Search for the cell housing the specified text and yield its (X, Y) center coordinate. 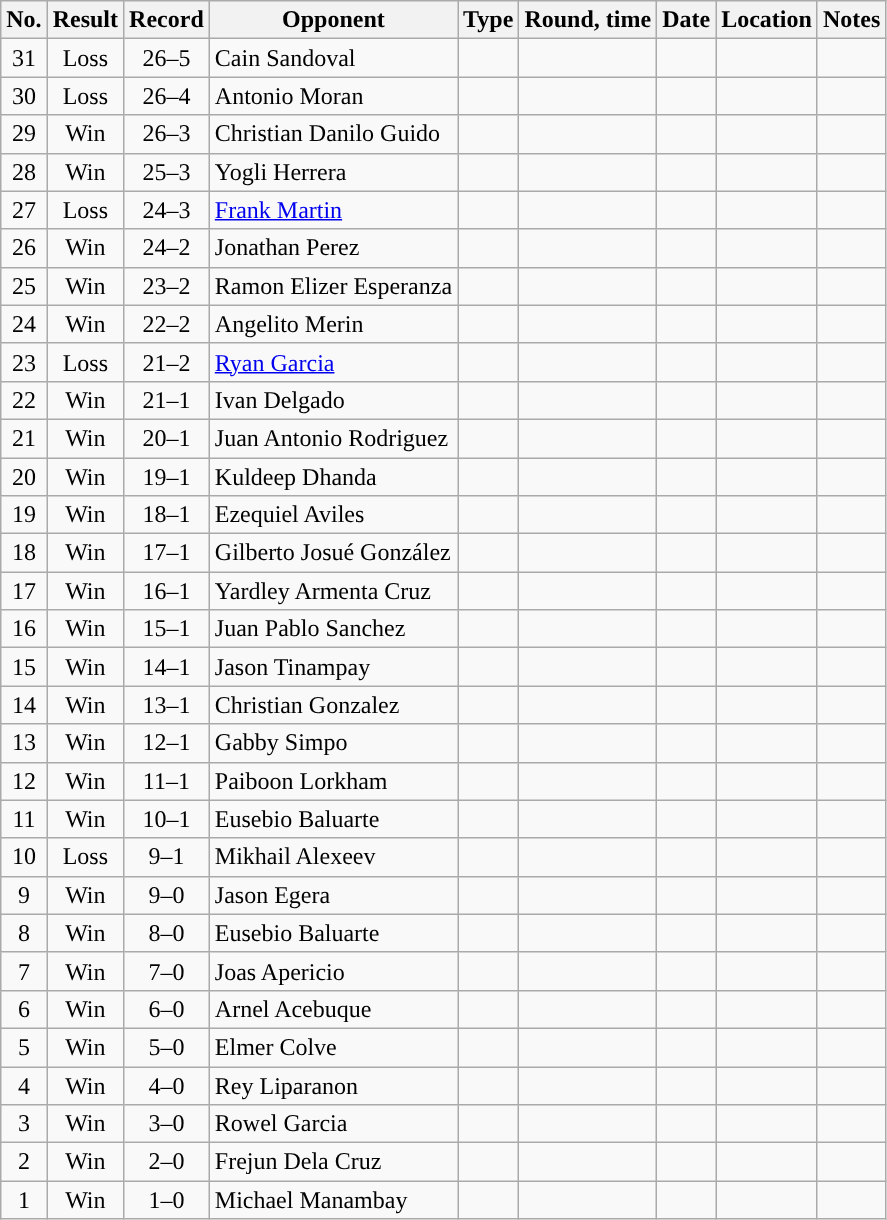
Gabby Simpo (333, 743)
21 (24, 438)
4 (24, 1085)
7 (24, 971)
18 (24, 553)
17 (24, 591)
Antonio Moran (333, 96)
1 (24, 1200)
12 (24, 781)
26 (24, 248)
Michael Manambay (333, 1200)
3–0 (167, 1124)
Jason Tinampay (333, 667)
29 (24, 134)
Juan Pablo Sanchez (333, 629)
31 (24, 58)
5 (24, 1047)
Angelito Merin (333, 324)
25 (24, 286)
Record (167, 20)
24–2 (167, 248)
Jonathan Perez (333, 248)
9–1 (167, 857)
22 (24, 400)
Gilberto Josué González (333, 553)
27 (24, 210)
Rey Liparanon (333, 1085)
Frank Martin (333, 210)
13 (24, 743)
Opponent (333, 20)
Juan Antonio Rodriguez (333, 438)
6 (24, 1009)
3 (24, 1124)
22–2 (167, 324)
14–1 (167, 667)
16–1 (167, 591)
28 (24, 172)
Date (686, 20)
13–1 (167, 705)
19–1 (167, 477)
Christian Danilo Guido (333, 134)
26–3 (167, 134)
Ramon Elizer Esperanza (333, 286)
10 (24, 857)
Ryan Garcia (333, 362)
4–0 (167, 1085)
24–3 (167, 210)
9 (24, 895)
23 (24, 362)
16 (24, 629)
8 (24, 933)
26–5 (167, 58)
2–0 (167, 1162)
Type (488, 20)
18–1 (167, 515)
1–0 (167, 1200)
6–0 (167, 1009)
20 (24, 477)
Yogli Herrera (333, 172)
9–0 (167, 895)
Result (85, 20)
26–4 (167, 96)
15–1 (167, 629)
Mikhail Alexeev (333, 857)
30 (24, 96)
Arnel Acebuque (333, 1009)
Jason Egera (333, 895)
5–0 (167, 1047)
No. (24, 20)
21–1 (167, 400)
Christian Gonzalez (333, 705)
Cain Sandoval (333, 58)
10–1 (167, 819)
8–0 (167, 933)
Rowel Garcia (333, 1124)
21–2 (167, 362)
Yardley Armenta Cruz (333, 591)
11 (24, 819)
17–1 (167, 553)
11–1 (167, 781)
Round, time (588, 20)
24 (24, 324)
Ezequiel Aviles (333, 515)
7–0 (167, 971)
25–3 (167, 172)
20–1 (167, 438)
Ivan Delgado (333, 400)
Kuldeep Dhanda (333, 477)
12–1 (167, 743)
Notes (851, 20)
Elmer Colve (333, 1047)
23–2 (167, 286)
15 (24, 667)
Paiboon Lorkham (333, 781)
2 (24, 1162)
14 (24, 705)
19 (24, 515)
Location (767, 20)
Joas Apericio (333, 971)
Frejun Dela Cruz (333, 1162)
